Scan for the cell matching the given text and deliver its (x, y) coordinate at center. 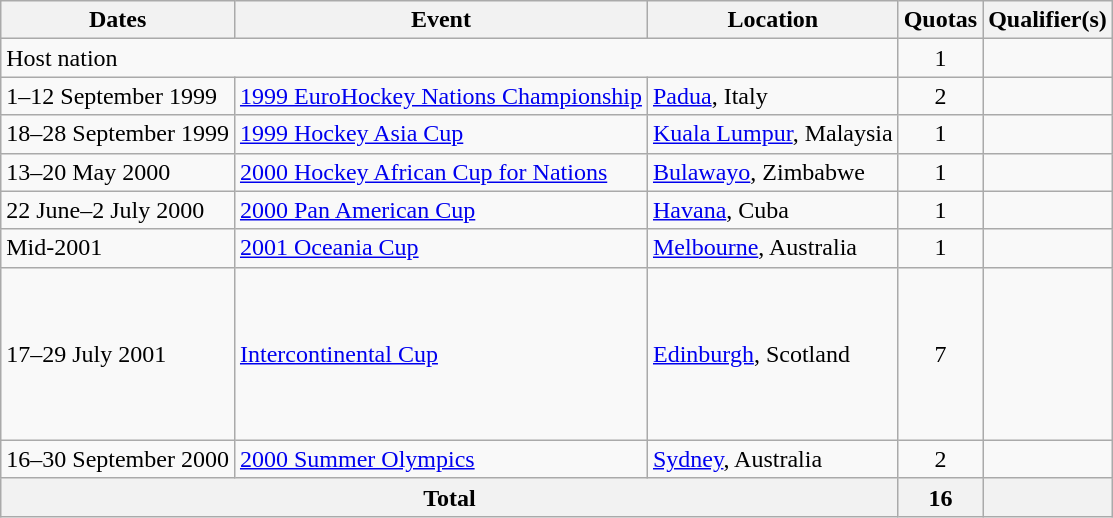
Mid-2001 (118, 248)
2001 Oceania Cup (440, 248)
Sydney, Australia (772, 459)
Qualifier(s) (1048, 20)
Dates (118, 20)
7 (940, 354)
16 (940, 497)
16–30 September 2000 (118, 459)
1999 EuroHockey Nations Championship (440, 96)
Intercontinental Cup (440, 354)
2000 Hockey African Cup for Nations (440, 172)
Location (772, 20)
13–20 May 2000 (118, 172)
Total (450, 497)
Padua, Italy (772, 96)
1999 Hockey Asia Cup (440, 134)
Kuala Lumpur, Malaysia (772, 134)
22 June–2 July 2000 (118, 210)
Bulawayo, Zimbabwe (772, 172)
Event (440, 20)
Edinburgh, Scotland (772, 354)
18–28 September 1999 (118, 134)
17–29 July 2001 (118, 354)
Quotas (940, 20)
Melbourne, Australia (772, 248)
1–12 September 1999 (118, 96)
Havana, Cuba (772, 210)
2000 Summer Olympics (440, 459)
2000 Pan American Cup (440, 210)
Host nation (450, 58)
